Pinpoint the cell where the given text exists, returning its [X, Y] midpoint coordinate. 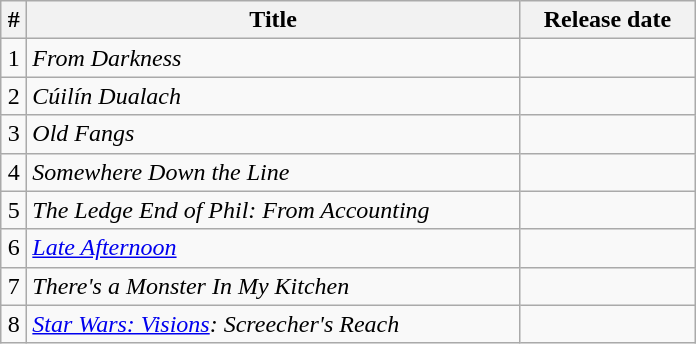
Somewhere Down the Line [274, 172]
Cúilín Dualach [274, 96]
The Ledge End of Phil: From Accounting [274, 210]
There's a Monster In My Kitchen [274, 286]
1 [14, 58]
Star Wars: Visions: Screecher's Reach [274, 324]
Release date [607, 20]
2 [14, 96]
7 [14, 286]
From Darkness [274, 58]
Late Afternoon [274, 248]
Old Fangs [274, 134]
Title [274, 20]
# [14, 20]
5 [14, 210]
3 [14, 134]
8 [14, 324]
4 [14, 172]
6 [14, 248]
